Identify which cell holds the provided text, then report its (X, Y) central coordinate. 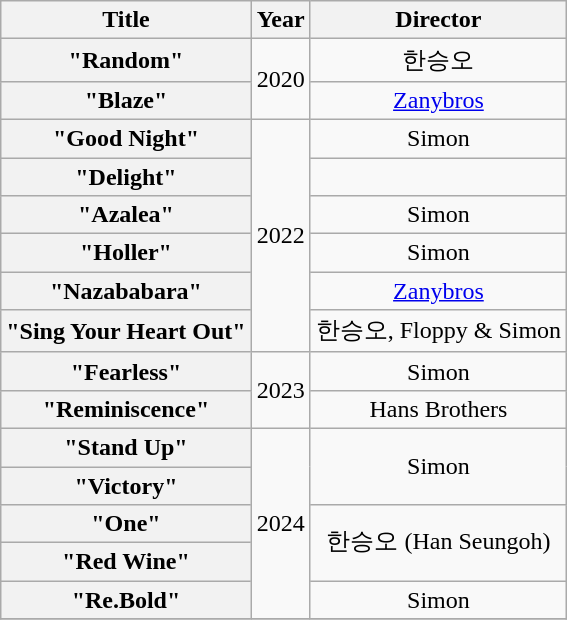
2023 (280, 390)
"Sing Your Heart Out" (126, 332)
"Holler" (126, 253)
"Delight" (126, 177)
한승오 (438, 60)
Hans Brothers (438, 409)
"Nazababara" (126, 291)
"One" (126, 524)
2022 (280, 236)
"Re.Bold" (126, 600)
"Stand Up" (126, 447)
"Red Wine" (126, 562)
"Victory" (126, 485)
"Reminiscence" (126, 409)
한승오, Floppy & Simon (438, 332)
Director (438, 20)
Year (280, 20)
"Fearless" (126, 371)
Title (126, 20)
2024 (280, 523)
한승오 (Han Seungoh) (438, 543)
"Azalea" (126, 215)
"Blaze" (126, 100)
"Random" (126, 60)
"Good Night" (126, 138)
2020 (280, 80)
